Provide the [x, y] coordinate of the cell's center where the given text is located.  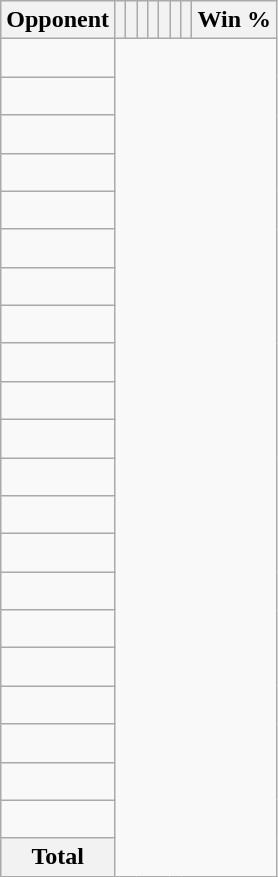
Opponent [58, 20]
Total [58, 857]
Win % [234, 20]
